Output the (x, y) coordinate of the center of the cell containing the given text.  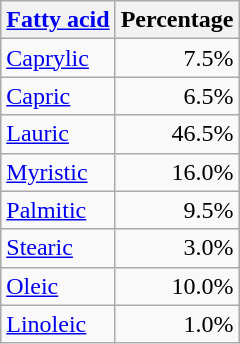
Caprylic (58, 58)
Myristic (58, 172)
1.0% (177, 324)
6.5% (177, 96)
3.0% (177, 248)
Palmitic (58, 210)
Capric (58, 96)
Fatty acid (58, 20)
10.0% (177, 286)
Oleic (58, 286)
7.5% (177, 58)
16.0% (177, 172)
Percentage (177, 20)
Lauric (58, 134)
Stearic (58, 248)
Linoleic (58, 324)
9.5% (177, 210)
46.5% (177, 134)
